Output the [X, Y] coordinate of the center of the cell containing the given text.  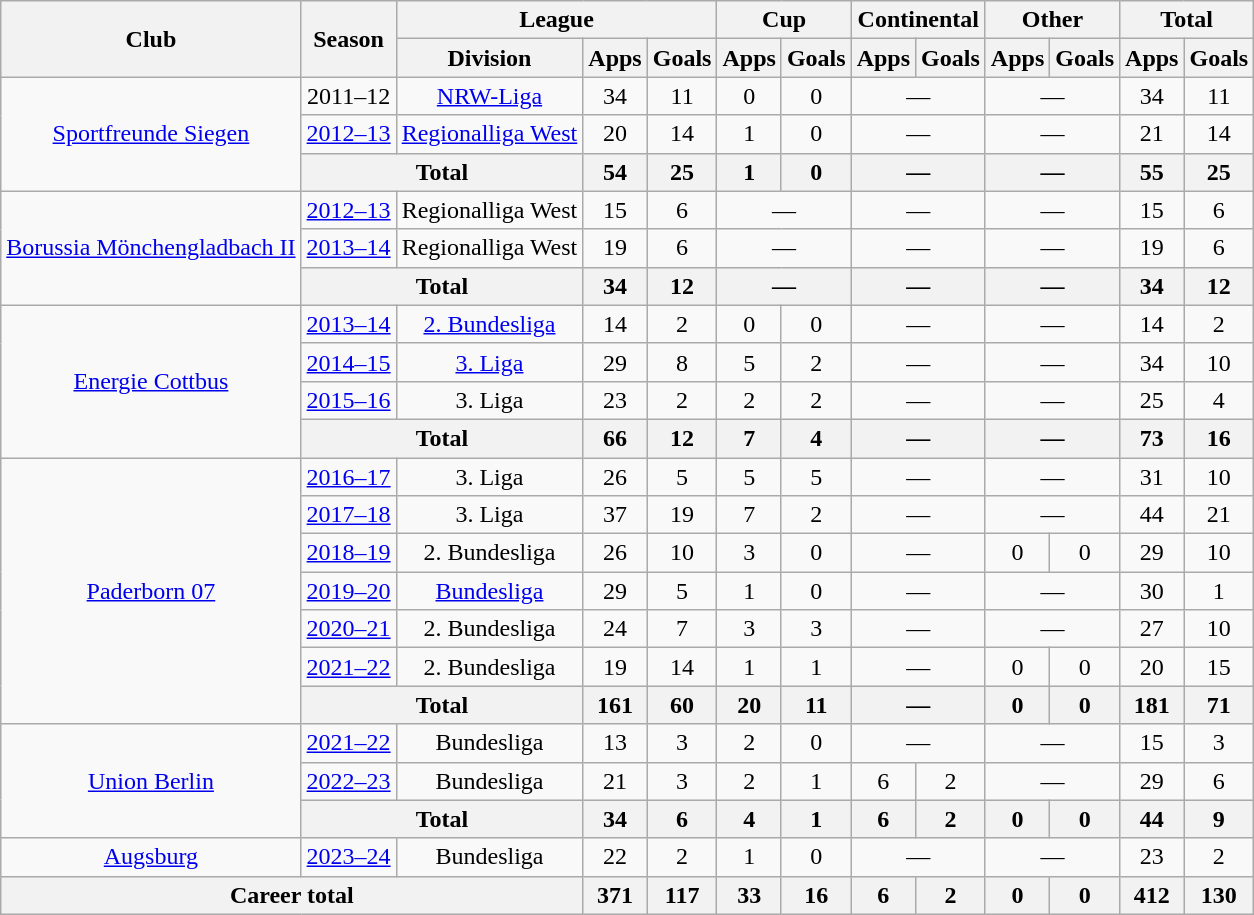
Paderborn 07 [151, 591]
27 [1152, 629]
2023–24 [348, 857]
60 [682, 705]
24 [615, 629]
Career total [292, 895]
Other [1052, 20]
Borussia Mönchengladbach II [151, 248]
33 [749, 895]
130 [1219, 895]
9 [1219, 819]
Augsburg [151, 857]
Club [151, 39]
2020–21 [348, 629]
2015–16 [348, 400]
54 [615, 172]
55 [1152, 172]
Season [348, 39]
73 [1152, 438]
161 [615, 705]
117 [682, 895]
2018–19 [348, 553]
2011–12 [348, 96]
Cup [784, 20]
Sportfreunde Siegen [151, 134]
371 [615, 895]
NRW-Liga [490, 96]
2019–20 [348, 591]
2017–18 [348, 515]
181 [1152, 705]
66 [615, 438]
37 [615, 515]
2022–23 [348, 781]
Union Berlin [151, 781]
30 [1152, 591]
League [556, 20]
22 [615, 857]
412 [1152, 895]
71 [1219, 705]
Energie Cottbus [151, 381]
2016–17 [348, 477]
Continental [918, 20]
13 [615, 743]
8 [682, 362]
2014–15 [348, 362]
31 [1152, 477]
Division [490, 58]
